Determine the [X, Y] coordinate at the center of the cell enclosing the given text.  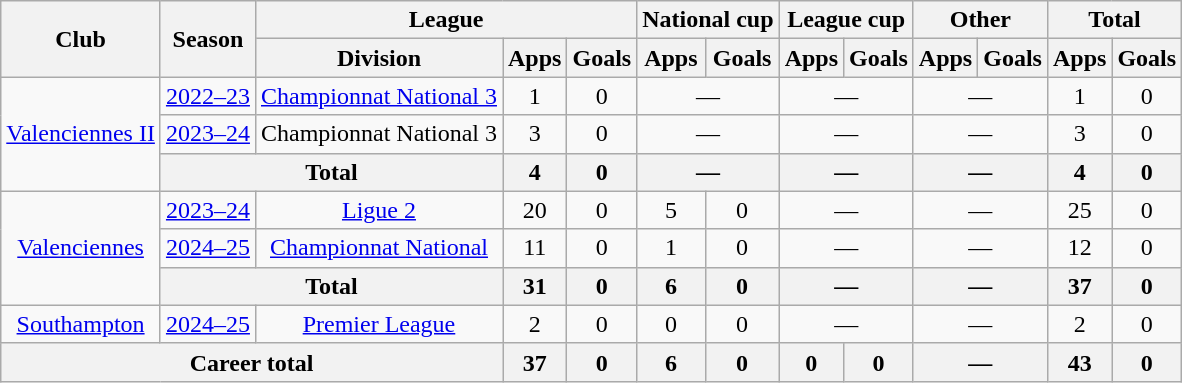
National cup [708, 20]
Valenciennes II [81, 134]
20 [534, 210]
5 [671, 210]
Championnat National [378, 248]
25 [1079, 210]
Premier League [378, 324]
League cup [846, 20]
31 [534, 286]
League [446, 20]
12 [1079, 248]
Valenciennes [81, 248]
Ligue 2 [378, 210]
43 [1079, 362]
Career total [252, 362]
Other [980, 20]
11 [534, 248]
Division [378, 58]
Southampton [81, 324]
Season [208, 39]
2022–23 [208, 96]
Club [81, 39]
